Capture the cell that displays the provided text and extract its (X, Y) central coordinate. 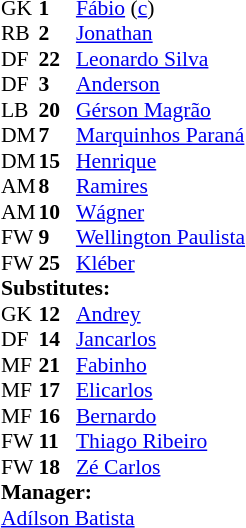
18 (57, 467)
Substitutes: (123, 289)
20 (57, 110)
Andrey (160, 314)
Kléber (160, 263)
Jancarlos (160, 339)
3 (57, 85)
Henrique (160, 161)
14 (57, 339)
12 (57, 314)
17 (57, 391)
Gérson Magrão (160, 110)
Anderson (160, 85)
11 (57, 441)
Thiago Ribeiro (160, 441)
LB (20, 110)
Elicarlos (160, 391)
Wellington Paulista (160, 237)
Manager: (123, 493)
GK (20, 314)
21 (57, 365)
2 (57, 33)
Bernardo (160, 416)
Leonardo Silva (160, 59)
8 (57, 187)
Ramires (160, 187)
Wágner (160, 212)
16 (57, 416)
Jonathan (160, 33)
7 (57, 135)
Fabinho (160, 365)
22 (57, 59)
25 (57, 263)
9 (57, 237)
10 (57, 212)
Marquinhos Paraná (160, 135)
15 (57, 161)
Zé Carlos (160, 467)
RB (20, 33)
